Search for the cell housing the specified text and yield its (X, Y) center coordinate. 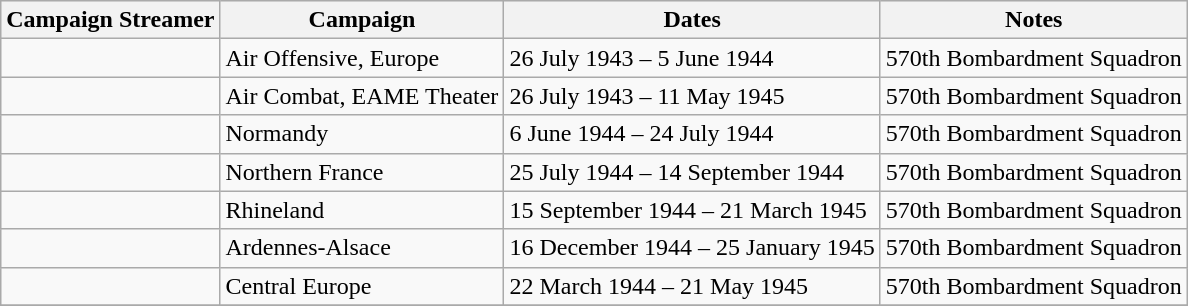
15 September 1944 – 21 March 1945 (692, 210)
Normandy (362, 134)
Air Offensive, Europe (362, 58)
Ardennes-Alsace (362, 248)
Campaign Streamer (110, 20)
Northern France (362, 172)
Central Europe (362, 286)
Dates (692, 20)
26 July 1943 – 5 June 1944 (692, 58)
Air Combat, EAME Theater (362, 96)
6 June 1944 – 24 July 1944 (692, 134)
26 July 1943 – 11 May 1945 (692, 96)
Notes (1034, 20)
22 March 1944 – 21 May 1945 (692, 286)
Campaign (362, 20)
16 December 1944 – 25 January 1945 (692, 248)
25 July 1944 – 14 September 1944 (692, 172)
Rhineland (362, 210)
